Locate the cell with the specified text and output its (X, Y) center coordinate. 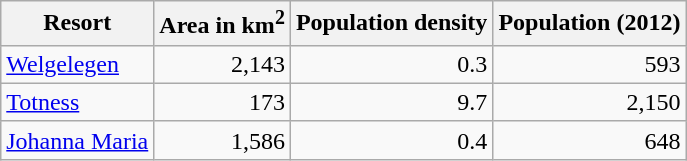
9.7 (391, 102)
Area in km2 (222, 24)
2,143 (222, 64)
648 (590, 140)
Population (2012) (590, 24)
Totness (78, 102)
173 (222, 102)
Population density (391, 24)
0.4 (391, 140)
Resort (78, 24)
0.3 (391, 64)
Johanna Maria (78, 140)
1,586 (222, 140)
593 (590, 64)
Welgelegen (78, 64)
2,150 (590, 102)
